From the cell containing the given text, extract its center point as (X, Y) coordinate. 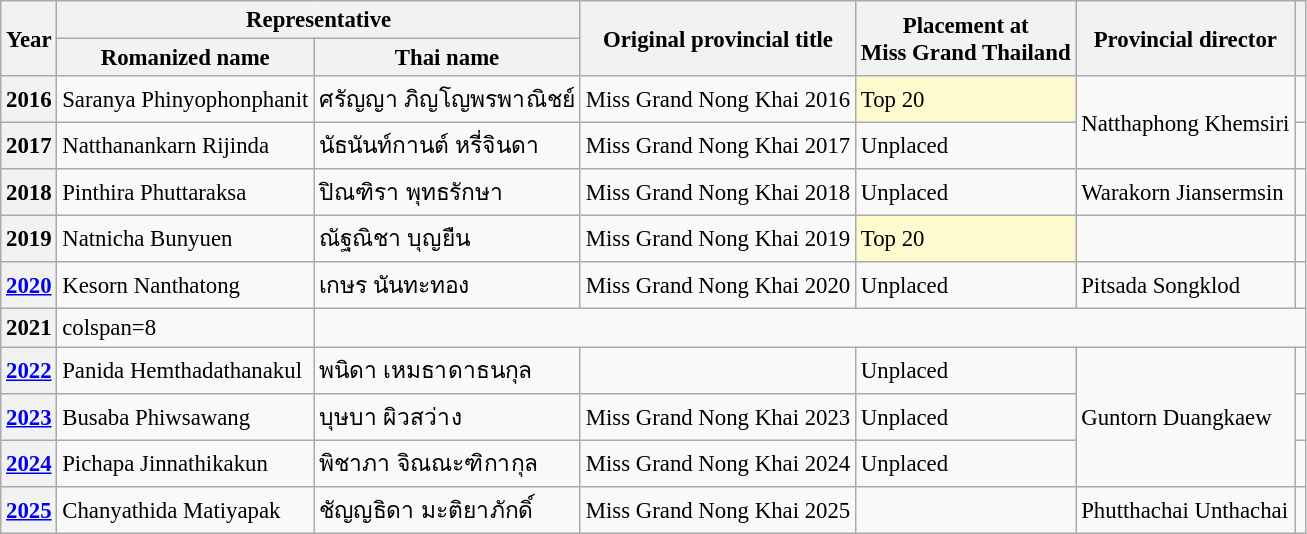
Natthaphong Khemsiri (1186, 122)
Romanized name (186, 58)
Miss Grand Nong Khai 2019 (718, 240)
2016 (29, 100)
Natnicha Bunyuen (186, 240)
2023 (29, 416)
Year (29, 38)
Miss Grand Nong Khai 2018 (718, 192)
Chanyathida Matiyapak (186, 510)
Representative (319, 20)
Guntorn Duangkaew (1186, 417)
colspan=8 (186, 328)
Panida Hemthadathanakul (186, 370)
Miss Grand Nong Khai 2020 (718, 286)
Phutthachai Unthachai (1186, 510)
ปิณฑิรา พุทธรักษา (448, 192)
ศรัญญา ภิญโญพรพาณิชย์ (448, 100)
Placement atMiss Grand Thailand (966, 38)
2021 (29, 328)
Pichapa Jinnathikakun (186, 464)
Natthanankarn Rijinda (186, 146)
2017 (29, 146)
Warakorn Jiansermsin (1186, 192)
นัธนันท์กานต์ หรี่จินดา (448, 146)
ชัญญธิดา มะติยาภักดิ์ (448, 510)
บุษบา ผิวสว่าง (448, 416)
Pinthira Phuttaraksa (186, 192)
2025 (29, 510)
2024 (29, 464)
Original provincial title (718, 38)
Pitsada Songklod (1186, 286)
2018 (29, 192)
2019 (29, 240)
2020 (29, 286)
พนิดา เหมธาดาธนกุล (448, 370)
Saranya Phinyophonphanit (186, 100)
Miss Grand Nong Khai 2017 (718, 146)
Busaba Phiwsawang (186, 416)
Kesorn Nanthatong (186, 286)
Miss Grand Nong Khai 2023 (718, 416)
เกษร นันทะทอง (448, 286)
Miss Grand Nong Khai 2025 (718, 510)
Miss Grand Nong Khai 2024 (718, 464)
พิชาภา จิณณะฑิกากุล (448, 464)
Provincial director (1186, 38)
2022 (29, 370)
Thai name (448, 58)
Miss Grand Nong Khai 2016 (718, 100)
ณัฐณิชา บุญยืน (448, 240)
